Find where the given text appears and provide that cell's center as (X, Y) coordinate. 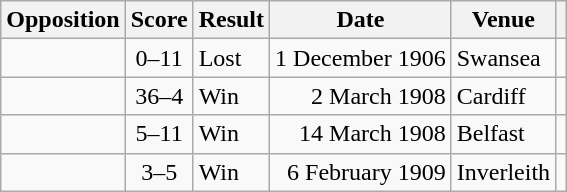
2 March 1908 (361, 96)
Swansea (503, 58)
3–5 (159, 172)
Venue (503, 20)
Inverleith (503, 172)
6 February 1909 (361, 172)
0–11 (159, 58)
Cardiff (503, 96)
5–11 (159, 134)
Lost (231, 58)
36–4 (159, 96)
Belfast (503, 134)
Score (159, 20)
Date (361, 20)
1 December 1906 (361, 58)
Result (231, 20)
Opposition (63, 20)
14 March 1908 (361, 134)
